Determine the (x, y) coordinate at the center of the cell enclosing the given text.  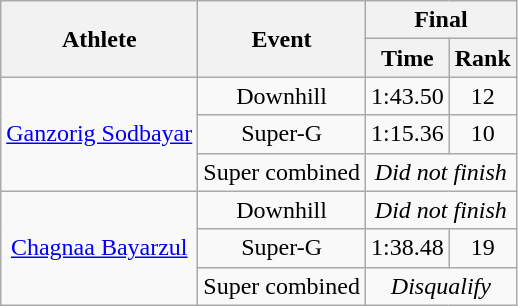
Final (440, 20)
1:38.48 (407, 248)
Chagnaa Bayarzul (100, 248)
Athlete (100, 39)
1:15.36 (407, 134)
10 (482, 134)
Time (407, 58)
19 (482, 248)
Event (282, 39)
Ganzorig Sodbayar (100, 134)
1:43.50 (407, 96)
12 (482, 96)
Rank (482, 58)
Disqualify (440, 286)
